Extract the (x, y) coordinate from the center of the cell holding the provided text.  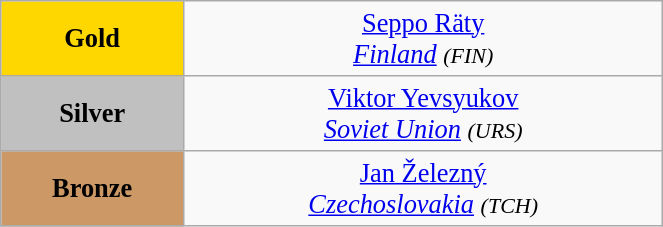
Jan ŽeleznýCzechoslovakia (TCH) (424, 188)
Silver (92, 112)
Bronze (92, 188)
Gold (92, 38)
Viktor YevsyukovSoviet Union (URS) (424, 112)
Seppo RätyFinland (FIN) (424, 38)
